Find where the given text appears and provide that cell's center as (x, y) coordinate. 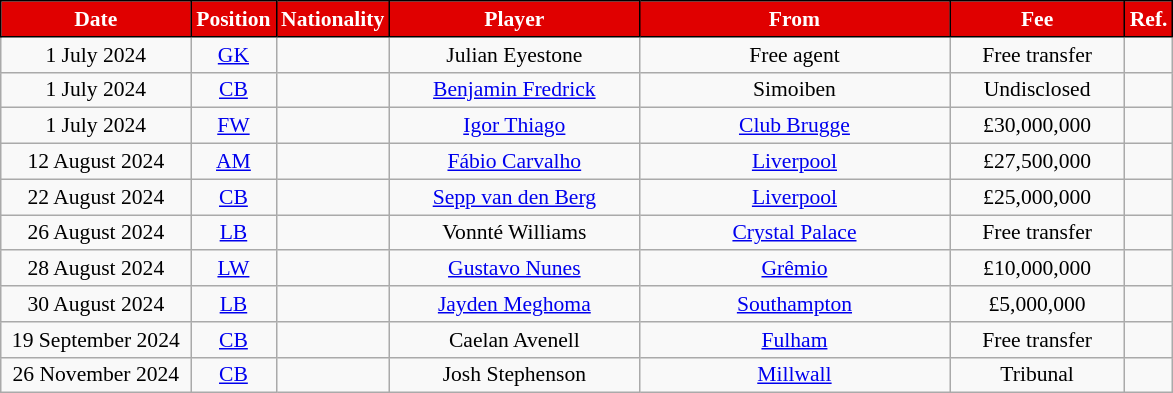
26 August 2024 (96, 233)
Grêmio (794, 269)
28 August 2024 (96, 269)
Ref. (1149, 19)
12 August 2024 (96, 162)
Millwall (794, 375)
FW (234, 126)
Josh Stephenson (514, 375)
Player (514, 19)
£10,000,000 (1038, 269)
Jayden Meghoma (514, 304)
Fee (1038, 19)
Fábio Carvalho (514, 162)
£27,500,000 (1038, 162)
Julian Eyestone (514, 55)
Gustavo Nunes (514, 269)
Fulham (794, 340)
Crystal Palace (794, 233)
19 September 2024 (96, 340)
Undisclosed (1038, 90)
£30,000,000 (1038, 126)
Simoiben (794, 90)
£5,000,000 (1038, 304)
22 August 2024 (96, 197)
Vonnté Williams (514, 233)
Igor Thiago (514, 126)
30 August 2024 (96, 304)
Position (234, 19)
Tribunal (1038, 375)
26 November 2024 (96, 375)
From (794, 19)
Date (96, 19)
£25,000,000 (1038, 197)
GK (234, 55)
Club Brugge (794, 126)
Caelan Avenell (514, 340)
LW (234, 269)
Southampton (794, 304)
Free agent (794, 55)
Sepp van den Berg (514, 197)
Nationality (332, 19)
AM (234, 162)
Benjamin Fredrick (514, 90)
